Locate the cell with the specified text and output its [X, Y] center coordinate. 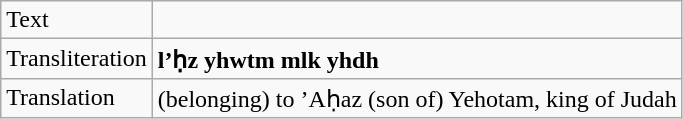
(belonging) to ’Aḥaz (son of) Yehotam, king of Judah [417, 98]
l’ḥz yhwtm mlk yhdh [417, 59]
Transliteration [77, 59]
Text [77, 20]
Translation [77, 98]
